Find where the given text appears and provide that cell's center as [X, Y] coordinate. 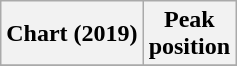
Peakposition [189, 34]
Chart (2019) [72, 34]
